Output the (x, y) coordinate of the center of the cell containing the given text.  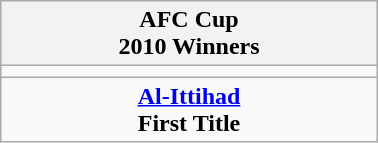
AFC Cup 2010 Winners (189, 34)
Al-IttihadFirst Title (189, 110)
